Return [X, Y] of the center of cell containing provided text 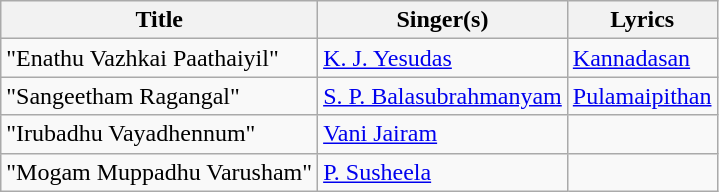
"Irubadhu Vayadhennum" [160, 134]
"Mogam Muppadhu Varusham" [160, 172]
Kannadasan [642, 58]
Singer(s) [443, 20]
K. J. Yesudas [443, 58]
"Enathu Vazhkai Paathaiyil" [160, 58]
"Sangeetham Ragangal" [160, 96]
Lyrics [642, 20]
Vani Jairam [443, 134]
Pulamaipithan [642, 96]
P. Susheela [443, 172]
S. P. Balasubrahmanyam [443, 96]
Title [160, 20]
